Scan for the cell matching the given text and deliver its [X, Y] coordinate at center. 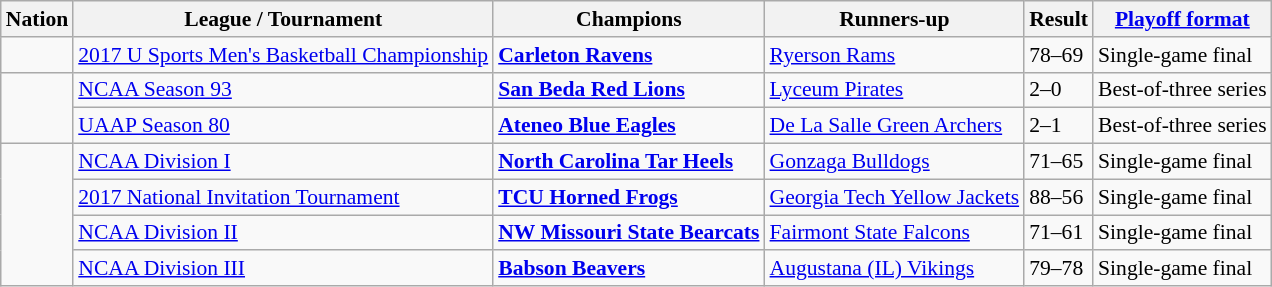
Fairmont State Falcons [895, 233]
Playoff format [1182, 19]
Runners-up [895, 19]
2–0 [1058, 90]
League / Tournament [283, 19]
Carleton Ravens [628, 55]
71–65 [1058, 162]
Ryerson Rams [895, 55]
UAAP Season 80 [283, 126]
2017 National Invitation Tournament [283, 197]
71–61 [1058, 233]
78–69 [1058, 55]
88–56 [1058, 197]
NCAA Division I [283, 162]
Result [1058, 19]
Augustana (IL) Vikings [895, 269]
Champions [628, 19]
Nation [37, 19]
Gonzaga Bulldogs [895, 162]
North Carolina Tar Heels [628, 162]
TCU Horned Frogs [628, 197]
NCAA Season 93 [283, 90]
2017 U Sports Men's Basketball Championship [283, 55]
79–78 [1058, 269]
Lyceum Pirates [895, 90]
Babson Beavers [628, 269]
NCAA Division II [283, 233]
De La Salle Green Archers [895, 126]
2–1 [1058, 126]
San Beda Red Lions [628, 90]
Ateneo Blue Eagles [628, 126]
Georgia Tech Yellow Jackets [895, 197]
NCAA Division III [283, 269]
NW Missouri State Bearcats [628, 233]
